From the cell containing the given text, extract its center point as (X, Y) coordinate. 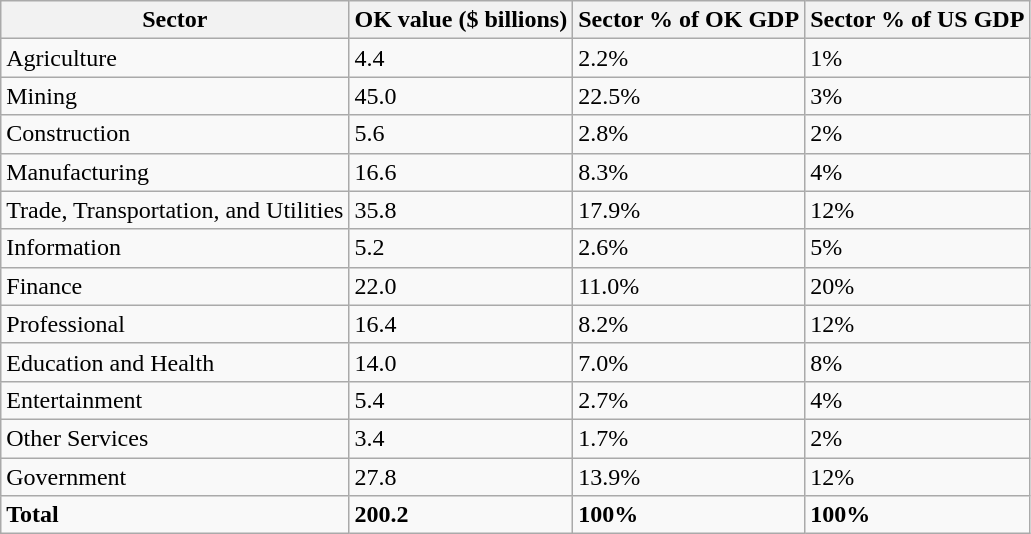
4.4 (461, 58)
45.0 (461, 96)
OK value ($ billions) (461, 20)
Construction (175, 134)
1.7% (689, 438)
11.0% (689, 286)
7.0% (689, 362)
3% (918, 96)
200.2 (461, 515)
Manufacturing (175, 172)
16.6 (461, 172)
Sector % of US GDP (918, 20)
35.8 (461, 210)
27.8 (461, 477)
Sector % of OK GDP (689, 20)
2.7% (689, 400)
13.9% (689, 477)
Total (175, 515)
Government (175, 477)
8.3% (689, 172)
Agriculture (175, 58)
22.0 (461, 286)
17.9% (689, 210)
22.5% (689, 96)
Finance (175, 286)
8.2% (689, 324)
8% (918, 362)
5.2 (461, 248)
Information (175, 248)
5.4 (461, 400)
Sector (175, 20)
Mining (175, 96)
16.4 (461, 324)
Professional (175, 324)
3.4 (461, 438)
Trade, Transportation, and Utilities (175, 210)
Entertainment (175, 400)
5.6 (461, 134)
20% (918, 286)
2.6% (689, 248)
2.2% (689, 58)
1% (918, 58)
Other Services (175, 438)
5% (918, 248)
2.8% (689, 134)
Education and Health (175, 362)
14.0 (461, 362)
